Scan for the cell matching the given text and deliver its (X, Y) coordinate at center. 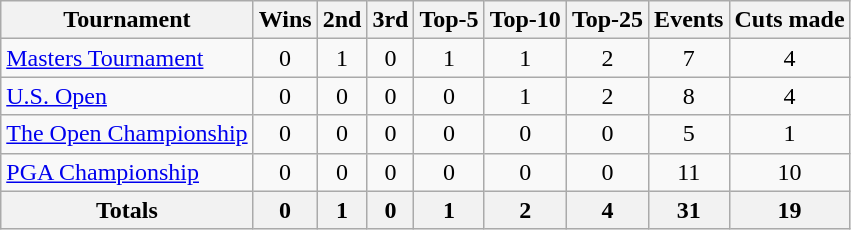
Top-5 (449, 20)
2nd (342, 20)
8 (689, 96)
Tournament (127, 20)
Events (689, 20)
Top-25 (607, 20)
7 (689, 58)
10 (790, 172)
5 (689, 134)
PGA Championship (127, 172)
The Open Championship (127, 134)
19 (790, 210)
Masters Tournament (127, 58)
11 (689, 172)
Wins (285, 20)
U.S. Open (127, 96)
Cuts made (790, 20)
31 (689, 210)
3rd (390, 20)
Totals (127, 210)
Top-10 (525, 20)
